Return the (x, y) coordinate for the center point of the cell that contains the specified text.  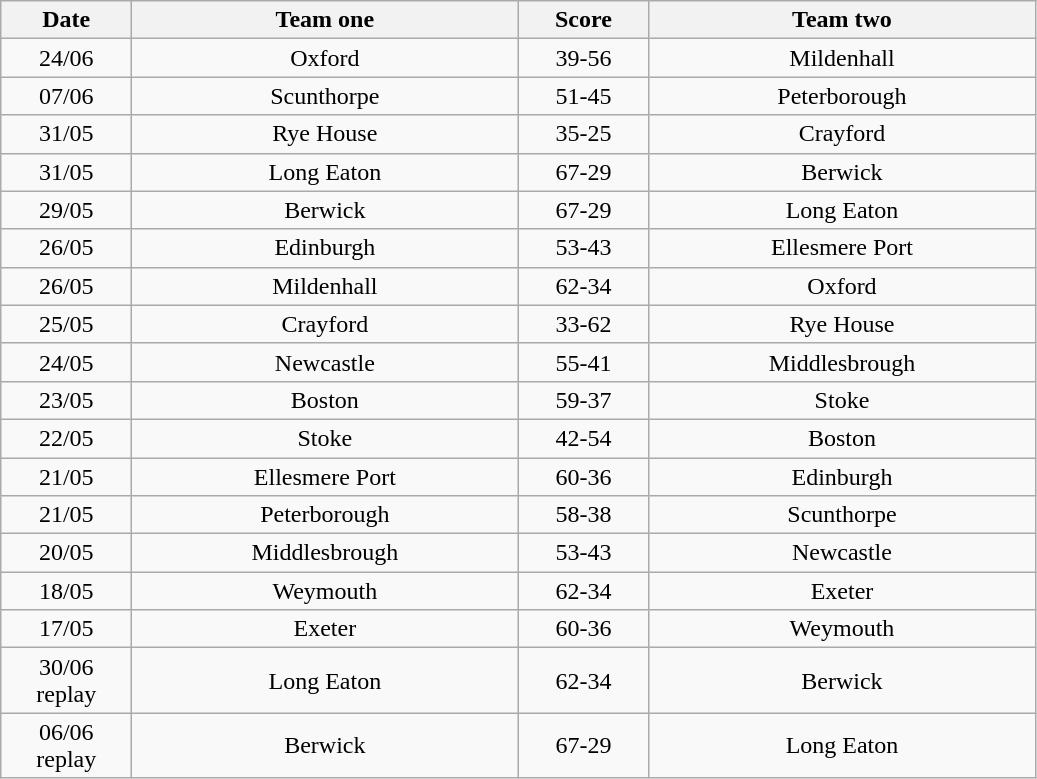
24/06 (66, 58)
59-37 (584, 400)
07/06 (66, 96)
23/05 (66, 400)
33-62 (584, 324)
58-38 (584, 515)
42-54 (584, 438)
29/05 (66, 210)
Score (584, 20)
30/06replay (66, 680)
24/05 (66, 362)
20/05 (66, 553)
39-56 (584, 58)
22/05 (66, 438)
Date (66, 20)
25/05 (66, 324)
06/06replay (66, 746)
Team two (842, 20)
17/05 (66, 629)
55-41 (584, 362)
51-45 (584, 96)
35-25 (584, 134)
18/05 (66, 591)
Team one (325, 20)
